Scan for the cell matching the given text and deliver its (X, Y) coordinate at center. 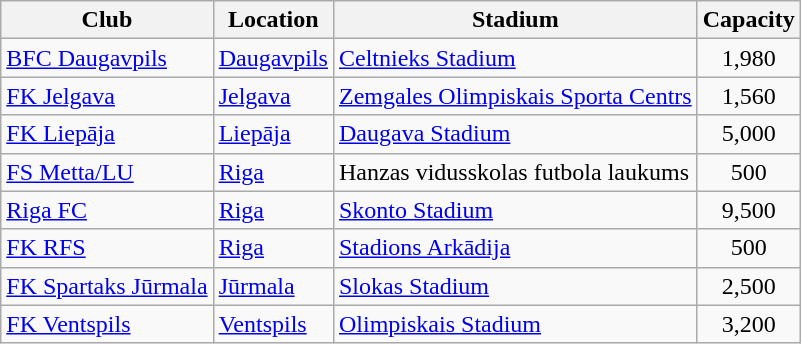
BFC Daugavpils (107, 58)
Daugava Stadium (515, 134)
FK Spartaks Jūrmala (107, 286)
FK Jelgava (107, 96)
1,560 (748, 96)
Daugavpils (273, 58)
Location (273, 20)
Riga FC (107, 210)
FK Ventspils (107, 324)
Zemgales Olimpiskais Sporta Centrs (515, 96)
3,200 (748, 324)
Jelgava (273, 96)
Olimpiskais Stadium (515, 324)
2,500 (748, 286)
Stadions Arkādija (515, 248)
FK RFS (107, 248)
Liepāja (273, 134)
FS Metta/LU (107, 172)
Hanzas vidusskolas futbola laukums (515, 172)
Stadium (515, 20)
9,500 (748, 210)
Capacity (748, 20)
Skonto Stadium (515, 210)
FK Liepāja (107, 134)
Celtnieks Stadium (515, 58)
Ventspils (273, 324)
5,000 (748, 134)
Jūrmala (273, 286)
1,980 (748, 58)
Club (107, 20)
Slokas Stadium (515, 286)
